Detect which cell encompasses the target text, then output its [x, y] center coordinate. 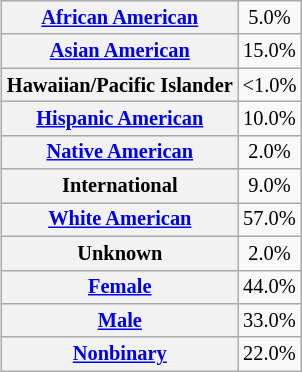
Hispanic American [120, 119]
Female [120, 287]
57.0% [270, 220]
African American [120, 18]
10.0% [270, 119]
5.0% [270, 18]
33.0% [270, 321]
44.0% [270, 287]
White American [120, 220]
Unknown [120, 253]
9.0% [270, 186]
15.0% [270, 51]
Native American [120, 152]
Asian American [120, 51]
22.0% [270, 354]
Hawaiian/Pacific Islander [120, 85]
International [120, 186]
<1.0% [270, 85]
Nonbinary [120, 354]
Male [120, 321]
